Capture the cell that displays the provided text and extract its (x, y) central coordinate. 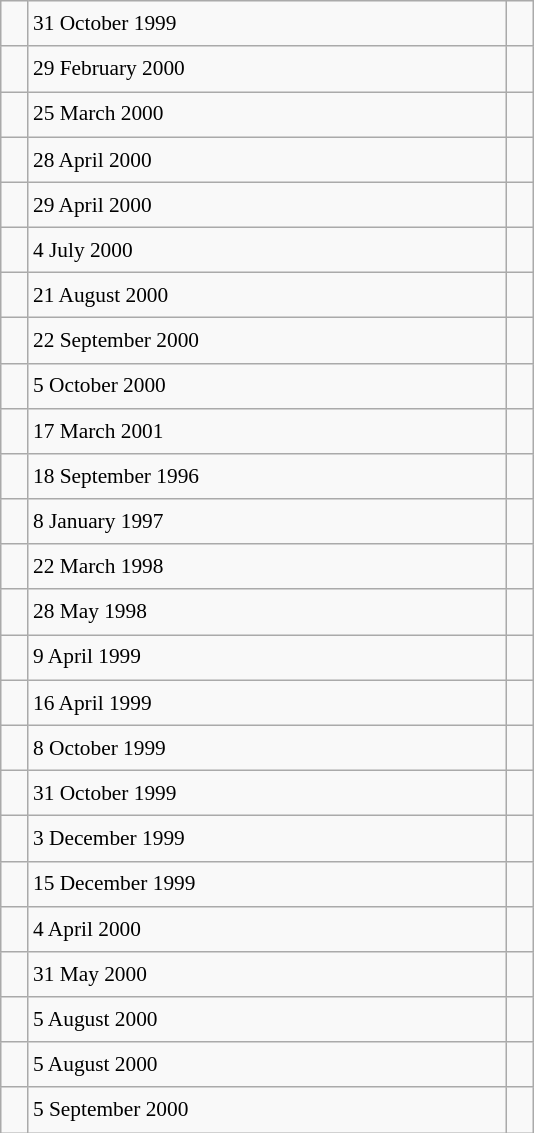
25 March 2000 (267, 114)
8 October 1999 (267, 748)
21 August 2000 (267, 296)
16 April 1999 (267, 702)
28 April 2000 (267, 160)
18 September 1996 (267, 476)
29 April 2000 (267, 204)
31 May 2000 (267, 974)
4 July 2000 (267, 250)
17 March 2001 (267, 430)
22 March 1998 (267, 566)
15 December 1999 (267, 884)
9 April 1999 (267, 658)
3 December 1999 (267, 838)
29 February 2000 (267, 68)
28 May 1998 (267, 612)
22 September 2000 (267, 340)
5 October 2000 (267, 386)
5 September 2000 (267, 1110)
8 January 1997 (267, 522)
4 April 2000 (267, 928)
